Determine the (X, Y) coordinate at the center of the cell enclosing the given text.  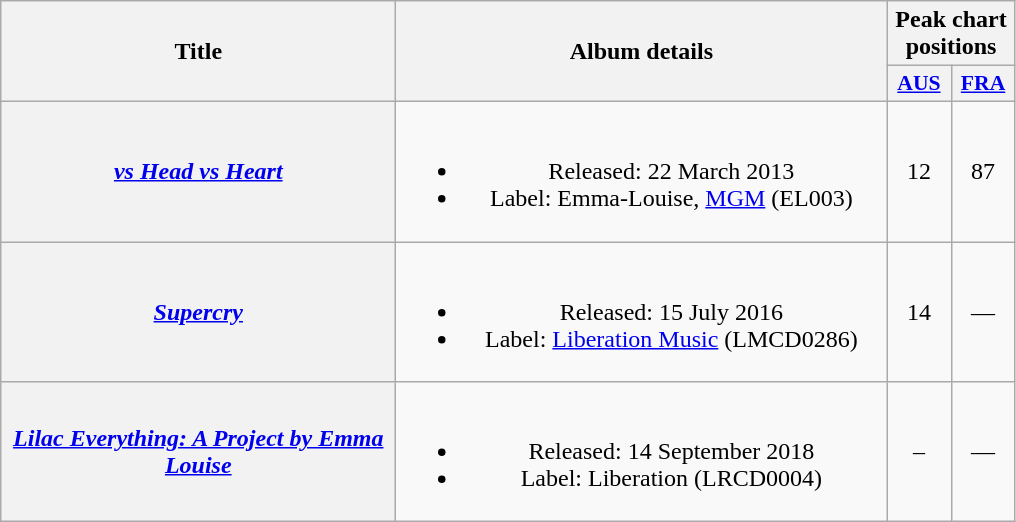
vs Head vs Heart (198, 171)
Peak chart positions (951, 34)
AUS (919, 84)
Supercry (198, 312)
Released: 22 March 2013Label: Emma-Louise, MGM (EL003) (642, 171)
14 (919, 312)
Title (198, 52)
12 (919, 171)
FRA (983, 84)
Released: 15 July 2016Label: Liberation Music (LMCD0286) (642, 312)
87 (983, 171)
Lilac Everything: A Project by Emma Louise (198, 452)
Album details (642, 52)
Released: 14 September 2018Label: Liberation (LRCD0004) (642, 452)
– (919, 452)
